Locate the cell with the specified text and output its [x, y] center coordinate. 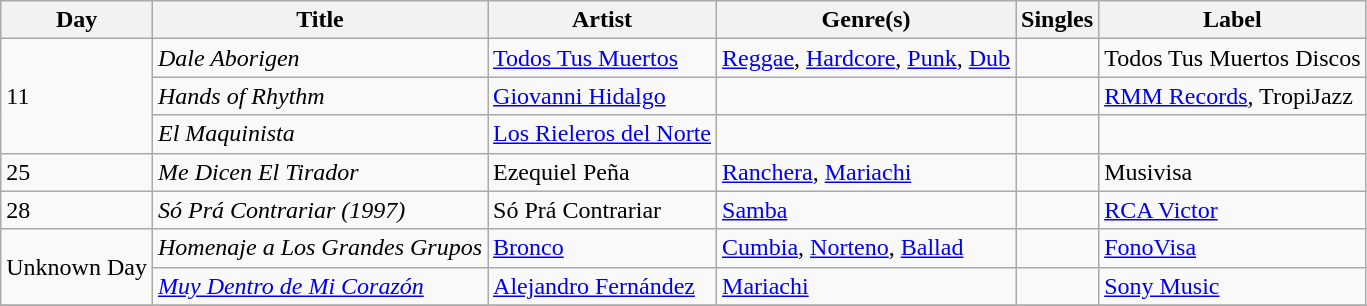
Me Dicen El Tirador [320, 172]
Alejandro Fernández [602, 286]
Dale Aborigen [320, 58]
11 [77, 96]
Sony Music [1232, 286]
Musivisa [1232, 172]
Muy Dentro de Mi Corazón [320, 286]
Samba [866, 210]
Unknown Day [77, 267]
Homenaje a Los Grandes Grupos [320, 248]
Reggae, Hardcore, Punk, Dub [866, 58]
28 [77, 210]
Singles [1058, 20]
FonoVisa [1232, 248]
El Maquinista [320, 134]
Só Prá Contrariar [602, 210]
Todos Tus Muertos Discos [1232, 58]
Ranchera, Mariachi [866, 172]
Giovanni Hidalgo [602, 96]
Só Prá Contrariar (1997) [320, 210]
Mariachi [866, 286]
Ezequiel Peña [602, 172]
Genre(s) [866, 20]
Hands of Rhythm [320, 96]
RCA Victor [1232, 210]
Todos Tus Muertos [602, 58]
Title [320, 20]
Cumbia, Norteno, Ballad [866, 248]
Los Rieleros del Norte [602, 134]
25 [77, 172]
Day [77, 20]
Label [1232, 20]
Artist [602, 20]
Bronco [602, 248]
RMM Records, TropiJazz [1232, 96]
